Locate the cell with the specified text and output its (X, Y) center coordinate. 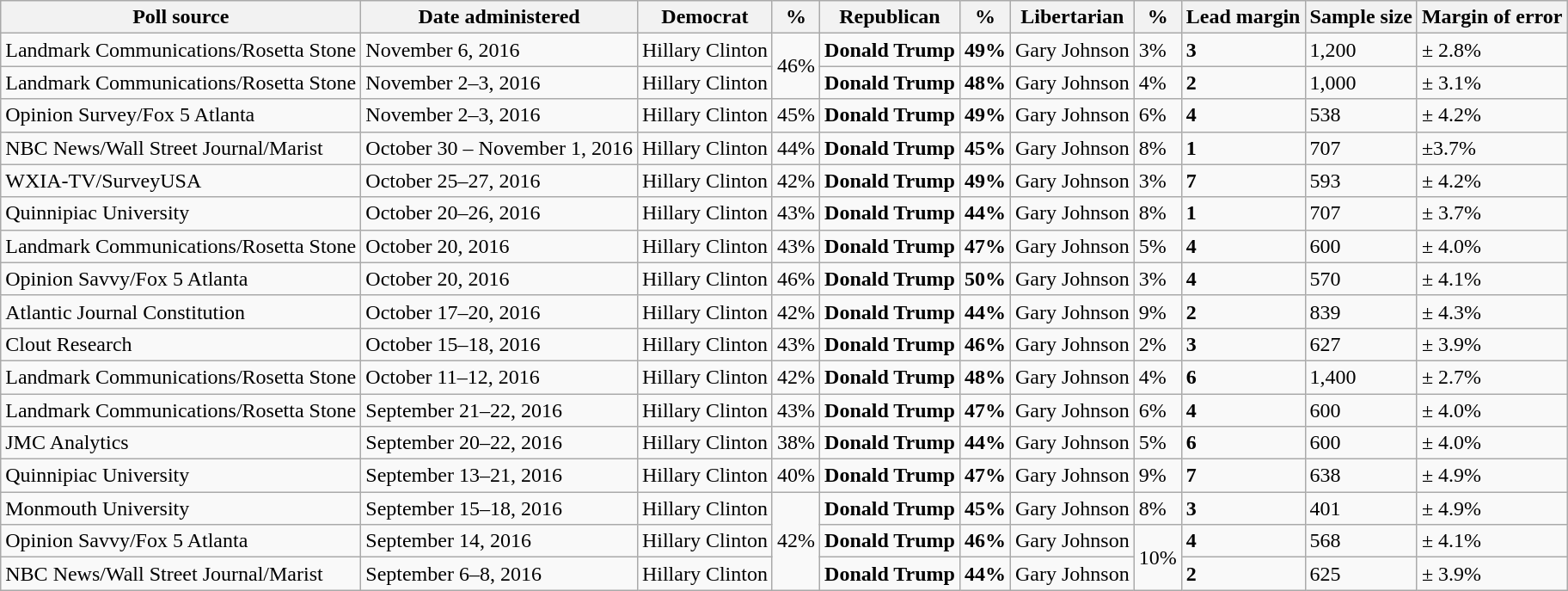
October 17–20, 2016 (499, 311)
± 4.3% (1492, 311)
Monmouth University (181, 508)
Clout Research (181, 344)
401 (1361, 508)
10% (1157, 557)
Date administered (499, 17)
Lead margin (1243, 17)
Opinion Survey/Fox 5 Atlanta (181, 115)
568 (1361, 541)
September 20–22, 2016 (499, 443)
September 15–18, 2016 (499, 508)
Libertarian (1072, 17)
Republican (891, 17)
October 25–27, 2016 (499, 181)
38% (796, 443)
September 13–21, 2016 (499, 476)
Sample size (1361, 17)
October 11–12, 2016 (499, 377)
40% (796, 476)
± 3.7% (1492, 213)
538 (1361, 115)
625 (1361, 574)
2% (1157, 344)
November 6, 2016 (499, 50)
Margin of error (1492, 17)
WXIA-TV/SurveyUSA (181, 181)
±3.7% (1492, 148)
± 3.1% (1492, 83)
Atlantic Journal Constitution (181, 311)
570 (1361, 279)
Democrat (705, 17)
1,400 (1361, 377)
593 (1361, 181)
1,200 (1361, 50)
627 (1361, 344)
JMC Analytics (181, 443)
September 21–22, 2016 (499, 410)
50% (985, 279)
Poll source (181, 17)
638 (1361, 476)
October 20–26, 2016 (499, 213)
September 6–8, 2016 (499, 574)
1,000 (1361, 83)
± 2.8% (1492, 50)
± 2.7% (1492, 377)
October 30 – November 1, 2016 (499, 148)
839 (1361, 311)
October 15–18, 2016 (499, 344)
September 14, 2016 (499, 541)
